Find where the given text appears and provide that cell's center as [X, Y] coordinate. 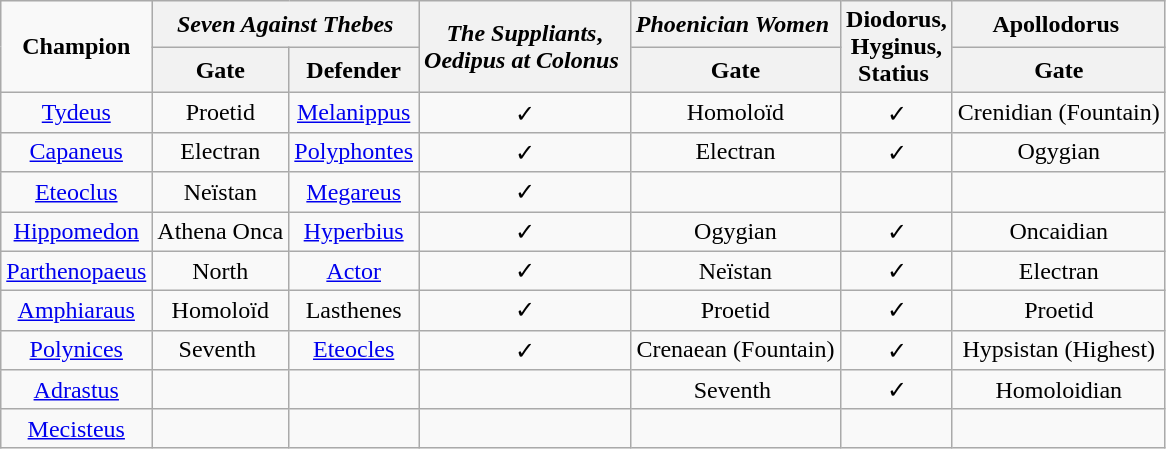
Melanippus [354, 113]
Champion [76, 47]
Crenaean (Fountain) [735, 350]
Hippomedon [76, 232]
Eteocles [354, 350]
Actor [354, 271]
Capaneus [76, 152]
Homoloidian [1058, 390]
Lasthenes [354, 311]
Parthenopaeus [76, 271]
Seven Against Thebes [286, 24]
Eteoclus [76, 192]
Athena Onca [220, 232]
Phoenician Women [735, 24]
Polynices [76, 350]
Defender [354, 70]
Adrastus [76, 390]
Polyphontes [354, 152]
Hypsistan (Highest) [1058, 350]
Diodorus, Hyginus, Statius [897, 47]
Apollodorus [1058, 24]
North [220, 271]
Mecisteus [76, 428]
Megareus [354, 192]
Hyperbius [354, 232]
The Suppliants, Oedipus at Colonus [525, 47]
Crenidian (Fountain) [1058, 113]
Oncaidian [1058, 232]
Tydeus [76, 113]
Amphiaraus [76, 311]
